From the cell containing the given text, extract its center point as [X, Y] coordinate. 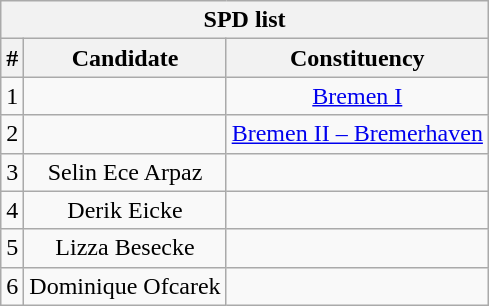
Lizza Besecke [125, 248]
SPD list [245, 20]
4 [12, 210]
Derik Eicke [125, 210]
Dominique Ofcarek [125, 286]
1 [12, 96]
6 [12, 286]
Constituency [357, 58]
Candidate [125, 58]
# [12, 58]
Bremen I [357, 96]
Selin Ece Arpaz [125, 172]
5 [12, 248]
3 [12, 172]
Bremen II – Bremerhaven [357, 134]
2 [12, 134]
